Output the (x, y) coordinate of the center of the cell containing the given text.  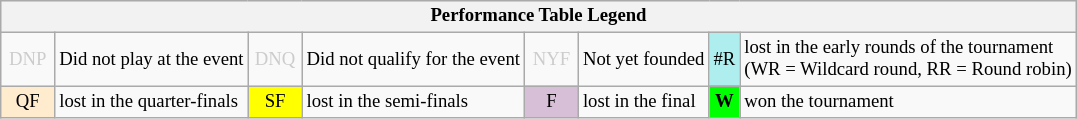
SF (275, 102)
DNQ (275, 60)
W (724, 102)
Not yet founded (643, 60)
F (551, 102)
won the tournament (908, 102)
NYF (551, 60)
lost in the quarter-finals (152, 102)
lost in the early rounds of the tournament(WR = Wildcard round, RR = Round robin) (908, 60)
#R (724, 60)
DNP (28, 60)
lost in the semi-finals (413, 102)
Performance Table Legend (538, 16)
lost in the final (643, 102)
Did not qualify for the event (413, 60)
QF (28, 102)
Did not play at the event (152, 60)
